Identify which cell holds the provided text, then report its [x, y] central coordinate. 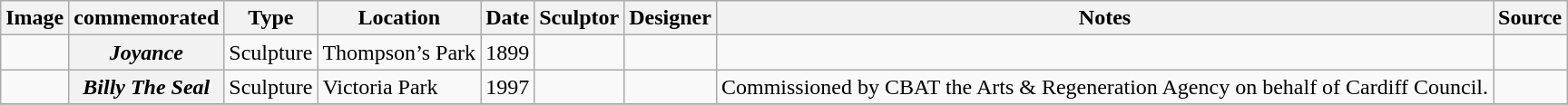
Designer [671, 18]
1997 [508, 87]
Thompson’s Park [399, 52]
Date [508, 18]
commemorated [147, 18]
Notes [1104, 18]
Commissioned by CBAT the Arts & Regeneration Agency on behalf of Cardiff Council. [1104, 87]
1899 [508, 52]
Victoria Park [399, 87]
Joyance [147, 52]
Billy The Seal [147, 87]
Location [399, 18]
Sculptor [579, 18]
Image [34, 18]
Type [270, 18]
Source [1530, 18]
